Return [X, Y] of the center of cell containing provided text 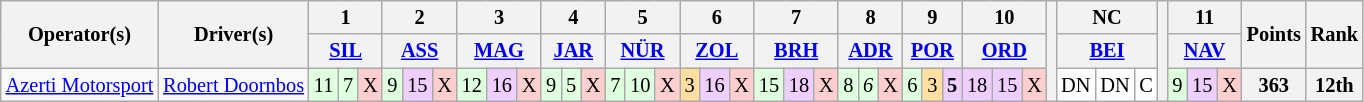
12 [472, 85]
Points [1274, 34]
BRH [796, 51]
ASS [419, 51]
1 [346, 17]
SIL [346, 51]
POR [933, 51]
MAG [499, 51]
Robert Doornbos [234, 85]
Rank [1334, 34]
4 [573, 17]
JAR [573, 51]
C [1146, 85]
12th [1334, 85]
NAV [1204, 51]
ZOL [717, 51]
BEI [1107, 51]
Driver(s) [234, 34]
NÜR [642, 51]
2 [419, 17]
Azerti Motorsport [80, 85]
ADR [870, 51]
Operator(s) [80, 34]
NC [1107, 17]
363 [1274, 85]
ORD [1004, 51]
